Find where the given text appears and provide that cell's center as [X, Y] coordinate. 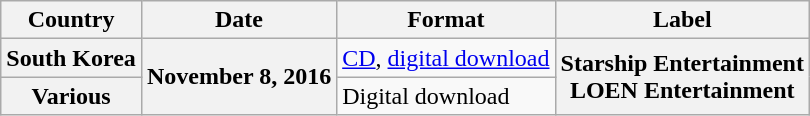
November 8, 2016 [238, 77]
Date [238, 20]
Format [446, 20]
Digital download [446, 96]
Various [72, 96]
CD, digital download [446, 58]
Label [682, 20]
Country [72, 20]
South Korea [72, 58]
Starship EntertainmentLOEN Entertainment [682, 77]
